Return (X, Y) of the center of cell containing provided text 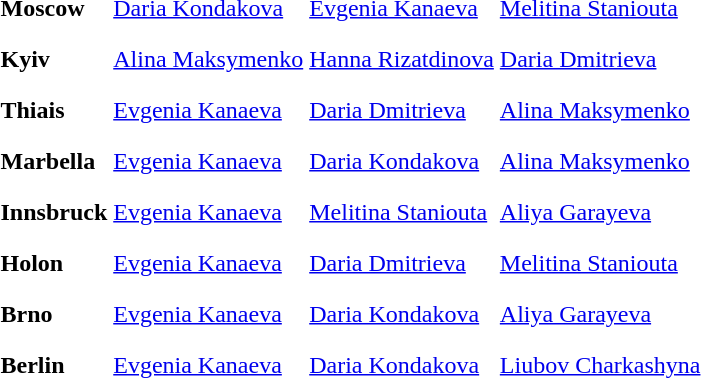
Alina Maksymenko (208, 59)
Melitina Staniouta (402, 212)
Hanna Rizatdinova (402, 59)
